Detect which cell encompasses the target text, then output its [X, Y] center coordinate. 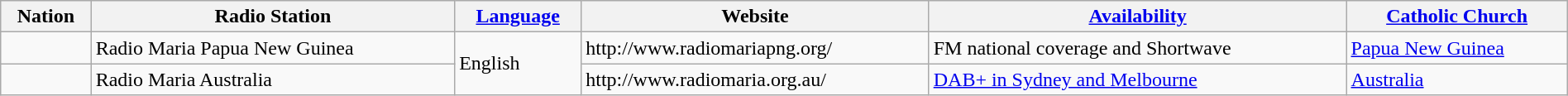
Website [756, 17]
http://www.radiomariapng.org/ [756, 48]
DAB+ in Sydney and Melbourne [1138, 79]
Radio Station [273, 17]
Radio Maria Australia [273, 79]
Australia [1457, 79]
Language [518, 17]
Papua New Guinea [1457, 48]
Nation [46, 17]
Radio Maria Papua New Guinea [273, 48]
FM national coverage and Shortwave [1138, 48]
English [518, 64]
http://www.radiomaria.org.au/ [756, 79]
Catholic Church [1457, 17]
Availability [1138, 17]
